Locate the cell with the specified text and output its [X, Y] center coordinate. 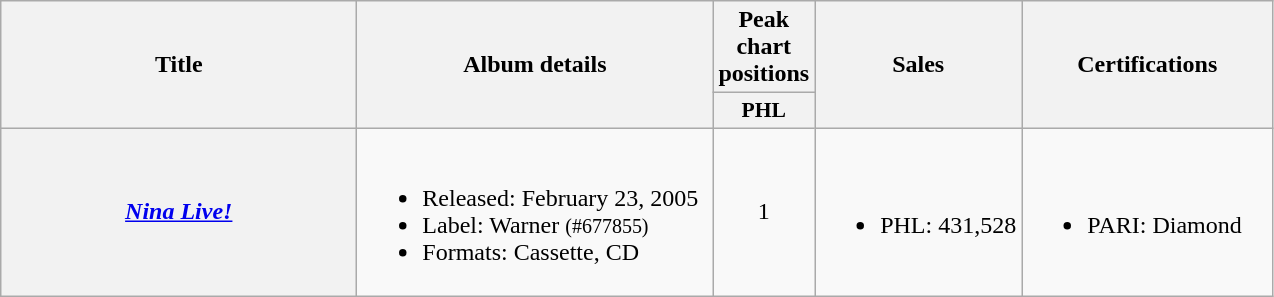
Album details [535, 65]
Released: February 23, 2005Label: Warner (#677855)Formats: Cassette, CD [535, 212]
Certifications [1148, 65]
PHL [764, 111]
Sales [918, 65]
PARI: Diamond [1148, 212]
1 [764, 212]
Title [179, 65]
PHL: 431,528 [918, 212]
Peak chart positions [764, 47]
Nina Live! [179, 212]
